Provide the [X, Y] coordinate of the cell's center where the given text is located.  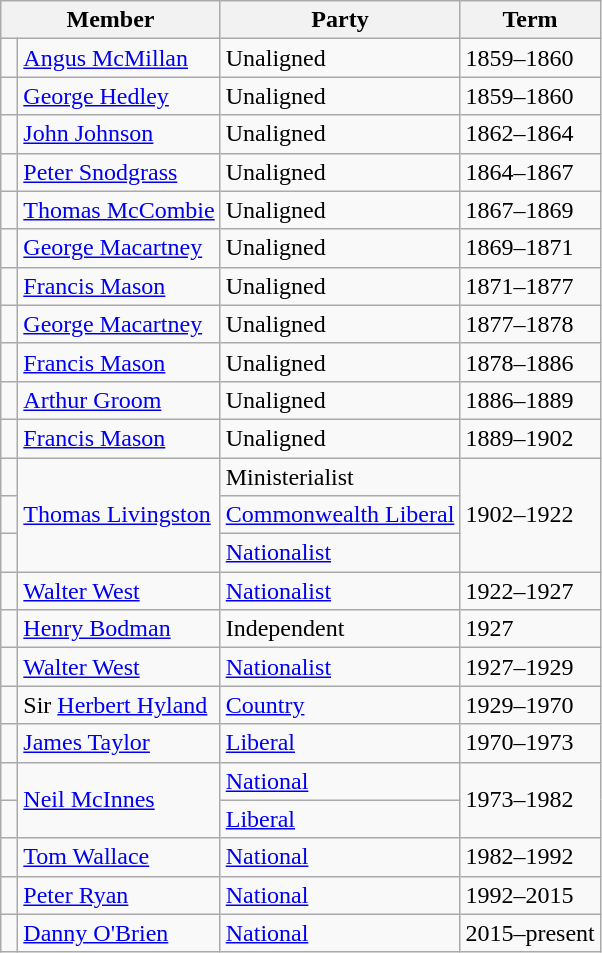
Sir Herbert Hyland [119, 705]
Party [340, 20]
Independent [340, 629]
1973–1982 [530, 800]
2015–present [530, 933]
1927 [530, 629]
1929–1970 [530, 705]
1862–1864 [530, 134]
1922–1927 [530, 591]
1871–1877 [530, 286]
Member [110, 20]
Thomas McCombie [119, 210]
1889–1902 [530, 438]
Commonwealth Liberal [340, 515]
Thomas Livingston [119, 515]
Peter Ryan [119, 895]
1902–1922 [530, 515]
James Taylor [119, 743]
Neil McInnes [119, 800]
1982–1992 [530, 857]
Country [340, 705]
Peter Snodgrass [119, 172]
1878–1886 [530, 362]
Danny O'Brien [119, 933]
Ministerialist [340, 477]
1970–1973 [530, 743]
George Hedley [119, 96]
1886–1889 [530, 400]
1877–1878 [530, 324]
Term [530, 20]
1864–1867 [530, 172]
John Johnson [119, 134]
1927–1929 [530, 667]
1869–1871 [530, 248]
1867–1869 [530, 210]
Angus McMillan [119, 58]
Henry Bodman [119, 629]
1992–2015 [530, 895]
Tom Wallace [119, 857]
Arthur Groom [119, 400]
